Locate the cell with the specified text and output its (x, y) center coordinate. 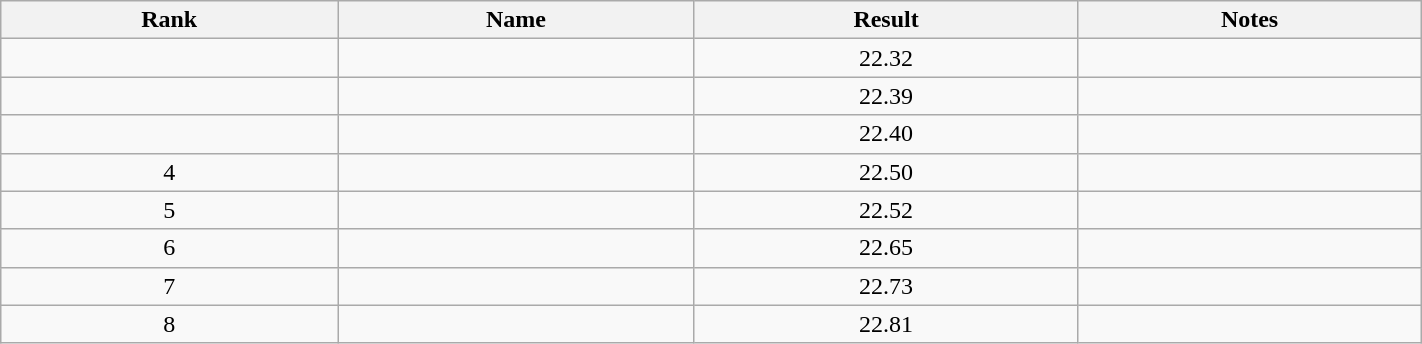
22.50 (886, 172)
22.65 (886, 248)
Result (886, 20)
Notes (1250, 20)
22.39 (886, 96)
Name (516, 20)
22.73 (886, 286)
5 (170, 210)
22.52 (886, 210)
22.32 (886, 58)
8 (170, 324)
22.40 (886, 134)
22.81 (886, 324)
4 (170, 172)
7 (170, 286)
Rank (170, 20)
6 (170, 248)
